Determine the [x, y] coordinate at the center of the cell enclosing the given text.  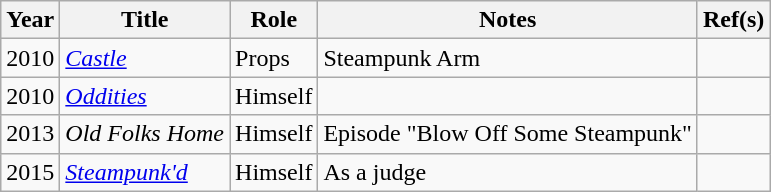
2013 [30, 134]
Role [274, 20]
Episode "Blow Off Some Steampunk" [508, 134]
2015 [30, 172]
Notes [508, 20]
Title [145, 20]
Castle [145, 58]
As a judge [508, 172]
Oddities [145, 96]
Props [274, 58]
Steampunk'd [145, 172]
Steampunk Arm [508, 58]
Ref(s) [733, 20]
Year [30, 20]
Old Folks Home [145, 134]
